Detect which cell encompasses the target text, then output its [X, Y] center coordinate. 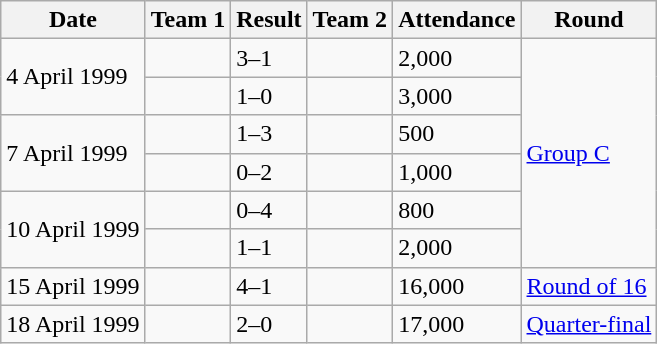
0–4 [269, 210]
1–3 [269, 134]
Team 1 [188, 20]
Team 2 [350, 20]
Round [589, 20]
15 April 1999 [73, 286]
1,000 [457, 172]
4–1 [269, 286]
1–1 [269, 248]
800 [457, 210]
18 April 1999 [73, 324]
1–0 [269, 96]
10 April 1999 [73, 229]
7 April 1999 [73, 153]
16,000 [457, 286]
4 April 1999 [73, 77]
3–1 [269, 58]
17,000 [457, 324]
2–0 [269, 324]
Round of 16 [589, 286]
0–2 [269, 172]
Quarter-final [589, 324]
3,000 [457, 96]
Date [73, 20]
Attendance [457, 20]
500 [457, 134]
Result [269, 20]
Group C [589, 153]
